Identify which cell holds the provided text, then report its (x, y) central coordinate. 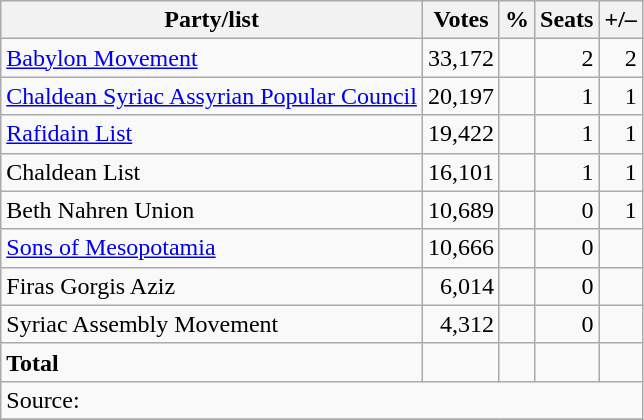
Chaldean Syriac Assyrian Popular Council (212, 96)
+/– (620, 20)
Syriac Assembly Movement (212, 324)
6,014 (460, 286)
Sons of Mesopotamia (212, 248)
Total (212, 362)
4,312 (460, 324)
Beth Nahren Union (212, 210)
Source: (322, 400)
20,197 (460, 96)
Seats (567, 20)
10,666 (460, 248)
Chaldean List (212, 172)
33,172 (460, 58)
10,689 (460, 210)
% (516, 20)
16,101 (460, 172)
Firas Gorgis Aziz (212, 286)
Party/list (212, 20)
Babylon Movement (212, 58)
Rafidain List (212, 134)
19,422 (460, 134)
Votes (460, 20)
